Locate the cell with the specified text and output its [x, y] center coordinate. 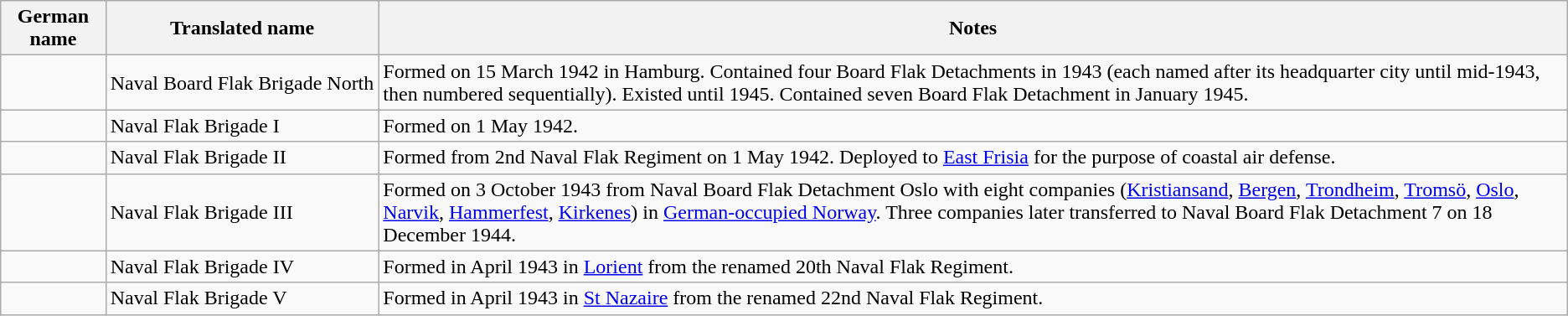
Naval Board Flak Brigade North [242, 82]
Formed from 2nd Naval Flak Regiment on 1 May 1942. Deployed to East Frisia for the purpose of coastal air defense. [973, 158]
Naval Flak Brigade V [242, 298]
Naval Flak Brigade IV [242, 267]
Formed in April 1943 in St Nazaire from the renamed 22nd Naval Flak Regiment. [973, 298]
Formed on 1 May 1942. [973, 126]
Naval Flak Brigade I [242, 126]
German name [54, 28]
Naval Flak Brigade III [242, 212]
Naval Flak Brigade II [242, 158]
Translated name [242, 28]
Formed in April 1943 in Lorient from the renamed 20th Naval Flak Regiment. [973, 267]
Notes [973, 28]
